Find where the given text appears and provide that cell's center as [x, y] coordinate. 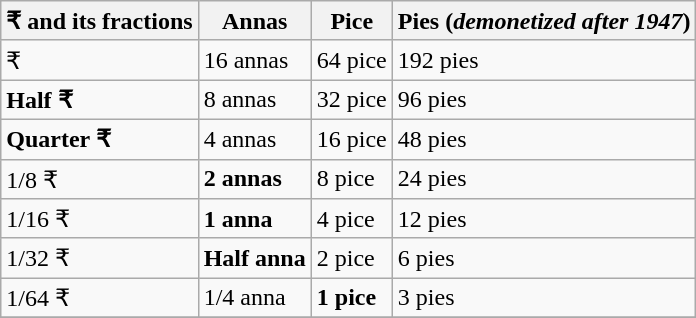
12 pies [544, 219]
1/32 ₹ [100, 258]
4 pice [352, 219]
₹ and its fractions [100, 21]
8 pice [352, 179]
48 pies [544, 139]
Annas [254, 21]
96 pies [544, 100]
6 pies [544, 258]
1/8 ₹ [100, 179]
64 pice [352, 60]
₹ [100, 60]
1 anna [254, 219]
2 pice [352, 258]
2 annas [254, 179]
3 pies [544, 298]
24 pies [544, 179]
Pies (demonetized after 1947) [544, 21]
8 annas [254, 100]
16 pice [352, 139]
Half ₹ [100, 100]
1/16 ₹ [100, 219]
1/64 ₹ [100, 298]
192 pies [544, 60]
1/4 anna [254, 298]
16 annas [254, 60]
Half anna [254, 258]
1 pice [352, 298]
Quarter ₹ [100, 139]
32 pice [352, 100]
Pice [352, 21]
4 annas [254, 139]
